Search for the cell housing the specified text and yield its (x, y) center coordinate. 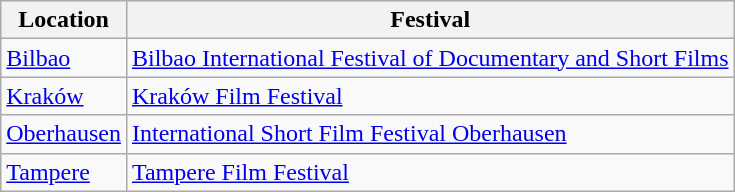
Kraków Film Festival (430, 96)
Tampere (64, 172)
Oberhausen (64, 134)
Location (64, 20)
Bilbao (64, 58)
Bilbao International Festival of Documentary and Short Films (430, 58)
Festival (430, 20)
International Short Film Festival Oberhausen (430, 134)
Tampere Film Festival (430, 172)
Kraków (64, 96)
